Provide the (X, Y) coordinate of the cell's center where the given text is located.  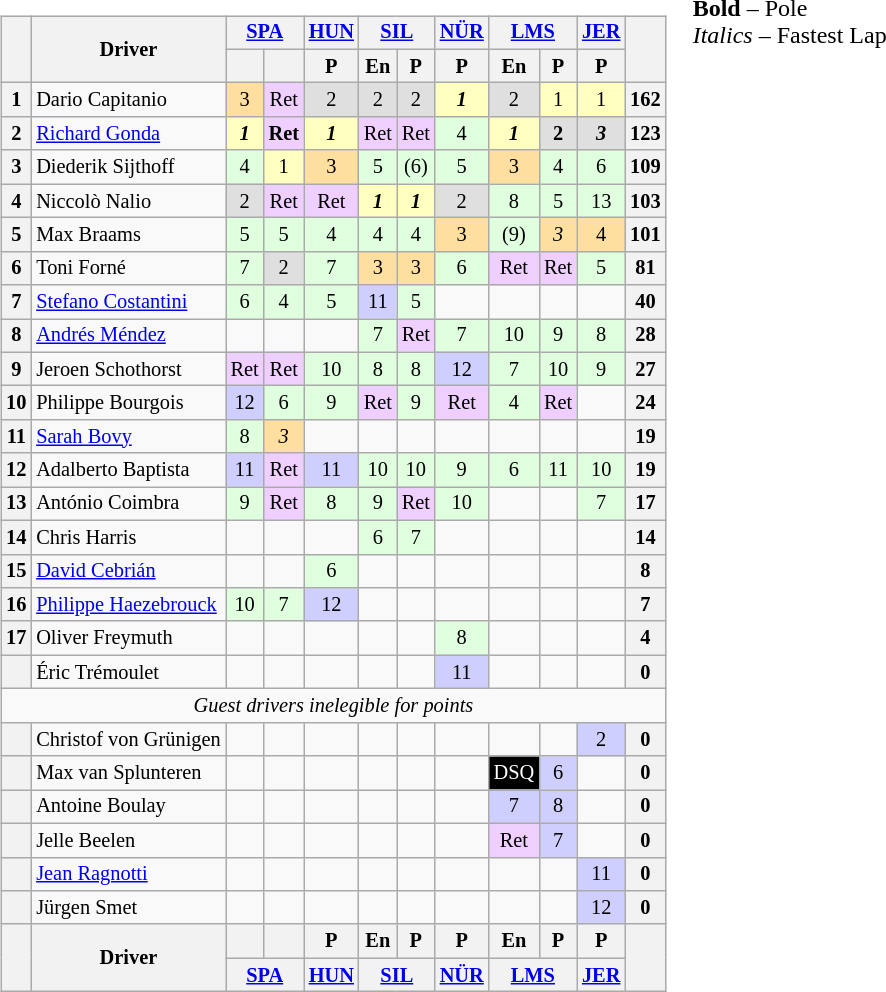
Andrés Méndez (128, 336)
(6) (416, 167)
Stefano Costantini (128, 302)
101 (645, 235)
Jeroen Schothorst (128, 369)
Chris Harris (128, 537)
António Coimbra (128, 504)
Éric Trémoulet (128, 672)
Toni Forné (128, 268)
162 (645, 100)
103 (645, 201)
Jean Ragnotti (128, 874)
Philippe Haezebrouck (128, 605)
Dario Capitanio (128, 100)
27 (645, 369)
David Cebrián (128, 571)
81 (645, 268)
Richard Gonda (128, 134)
(9) (514, 235)
28 (645, 336)
Adalberto Baptista (128, 470)
Guest drivers inelegible for points (333, 706)
Oliver Freymuth (128, 638)
DSQ (514, 773)
Antoine Boulay (128, 807)
Max van Splunteren (128, 773)
Christof von Grünigen (128, 739)
Jürgen Smet (128, 908)
15 (16, 571)
109 (645, 167)
16 (16, 605)
123 (645, 134)
Philippe Bourgois (128, 403)
24 (645, 403)
Sarah Bovy (128, 437)
Max Braams (128, 235)
Diederik Sijthoff (128, 167)
40 (645, 302)
Niccolò Nalio (128, 201)
Jelle Beelen (128, 840)
